Provide the [X, Y] coordinate of the cell's center where the given text is located.  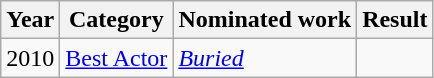
Result [395, 20]
Category [116, 20]
Nominated work [265, 20]
2010 [30, 58]
Year [30, 20]
Best Actor [116, 58]
Buried [265, 58]
